Determine the (x, y) coordinate at the center of the cell enclosing the given text.  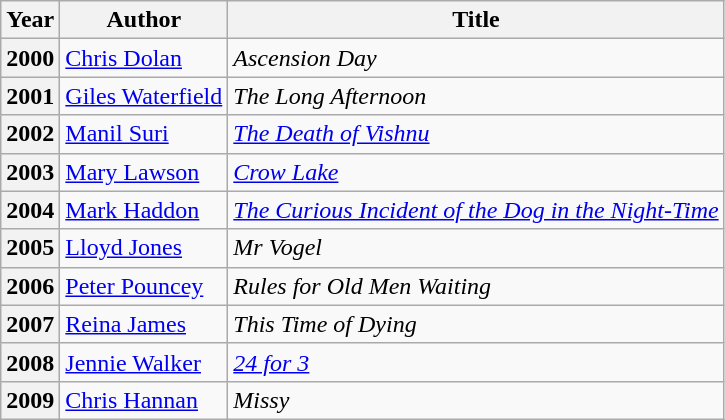
Ascension Day (476, 58)
Mr Vogel (476, 248)
2003 (30, 172)
Lloyd Jones (144, 248)
2007 (30, 324)
Mary Lawson (144, 172)
Mark Haddon (144, 210)
The Long Afternoon (476, 96)
Chris Hannan (144, 400)
This Time of Dying (476, 324)
Peter Pouncey (144, 286)
The Death of Vishnu (476, 134)
Year (30, 20)
Author (144, 20)
2005 (30, 248)
Title (476, 20)
Chris Dolan (144, 58)
Manil Suri (144, 134)
24 for 3 (476, 362)
Crow Lake (476, 172)
2009 (30, 400)
Giles Waterfield (144, 96)
Reina James (144, 324)
2000 (30, 58)
The Curious Incident of the Dog in the Night-Time (476, 210)
2004 (30, 210)
2008 (30, 362)
Missy (476, 400)
2002 (30, 134)
2006 (30, 286)
Rules for Old Men Waiting (476, 286)
2001 (30, 96)
Jennie Walker (144, 362)
